Capture the cell that displays the provided text and extract its (X, Y) central coordinate. 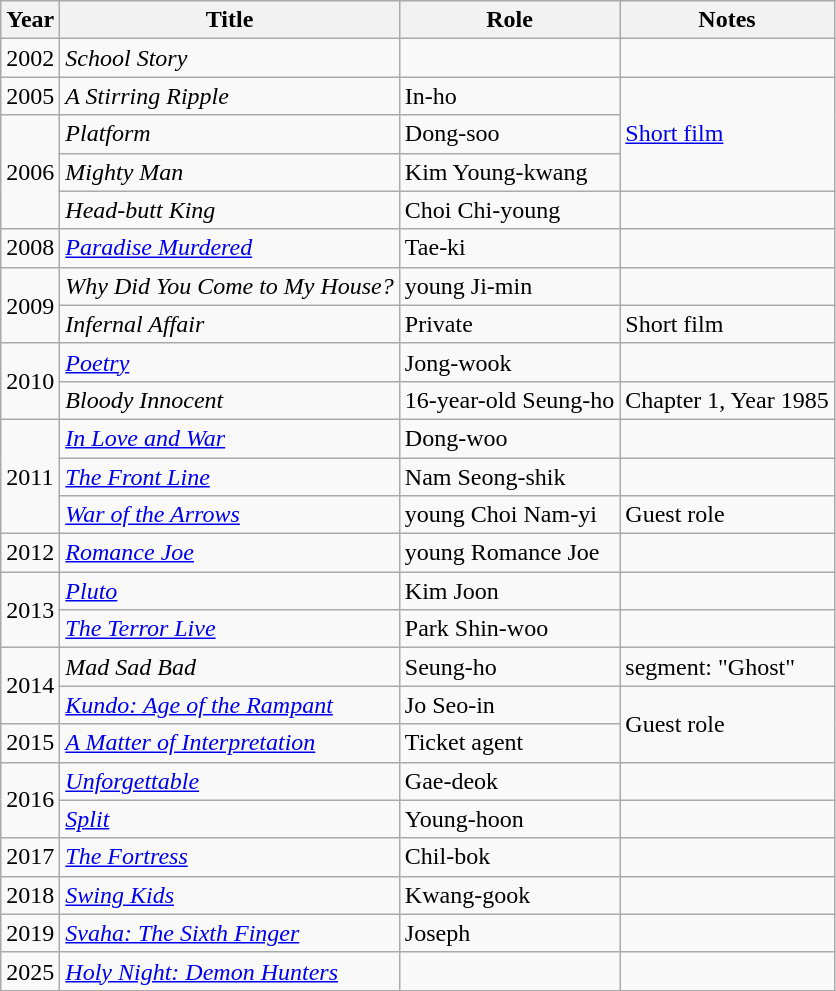
Young-hoon (510, 819)
Nam Seong-shik (510, 477)
Kundo: Age of the Rampant (230, 705)
Jong-wook (510, 362)
2014 (30, 686)
Role (510, 20)
Choi Chi-young (510, 210)
War of the Arrows (230, 515)
Split (230, 819)
2009 (30, 305)
Title (230, 20)
Private (510, 324)
A Stirring Ripple (230, 96)
Kwang-gook (510, 895)
2005 (30, 96)
2002 (30, 58)
Swing Kids (230, 895)
Chapter 1, Year 1985 (727, 400)
2012 (30, 553)
Paradise Murdered (230, 248)
young Choi Nam-yi (510, 515)
Head-butt King (230, 210)
Svaha: The Sixth Finger (230, 933)
Platform (230, 134)
Tae-ki (510, 248)
School Story (230, 58)
Holy Night: Demon Hunters (230, 971)
Ticket agent (510, 743)
Bloody Innocent (230, 400)
16-year-old Seung-ho (510, 400)
A Matter of Interpretation (230, 743)
Dong-woo (510, 438)
Pluto (230, 591)
Mad Sad Bad (230, 667)
2011 (30, 476)
young Romance Joe (510, 553)
Unforgettable (230, 781)
2010 (30, 381)
Gae-deok (510, 781)
Jo Seo-in (510, 705)
Why Did You Come to My House? (230, 286)
Chil-bok (510, 857)
Romance Joe (230, 553)
2013 (30, 610)
Mighty Man (230, 172)
2025 (30, 971)
The Front Line (230, 477)
Kim Young-kwang (510, 172)
2006 (30, 172)
Dong-soo (510, 134)
Park Shin-woo (510, 629)
young Ji-min (510, 286)
In Love and War (230, 438)
2018 (30, 895)
2019 (30, 933)
Year (30, 20)
Infernal Affair (230, 324)
Poetry (230, 362)
segment: "Ghost" (727, 667)
Notes (727, 20)
Kim Joon (510, 591)
2016 (30, 800)
2015 (30, 743)
Joseph (510, 933)
2008 (30, 248)
The Fortress (230, 857)
2017 (30, 857)
The Terror Live (230, 629)
In-ho (510, 96)
Seung-ho (510, 667)
